Extract the [X, Y] coordinate from the center of the cell holding the provided text.  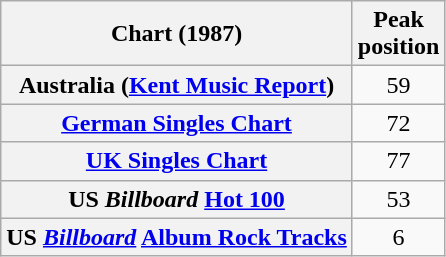
US Billboard Hot 100 [177, 199]
German Singles Chart [177, 123]
UK Singles Chart [177, 161]
53 [398, 199]
Peakposition [398, 34]
Chart (1987) [177, 34]
72 [398, 123]
6 [398, 237]
59 [398, 85]
Australia (Kent Music Report) [177, 85]
77 [398, 161]
US Billboard Album Rock Tracks [177, 237]
